Pinpoint the cell where the given text exists, returning its [x, y] midpoint coordinate. 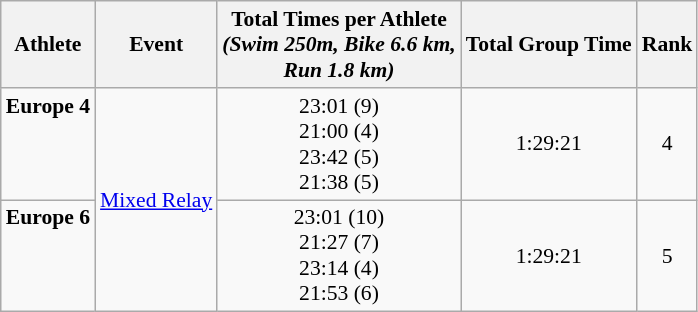
Europe 6 [48, 256]
Europe 4 [48, 144]
Mixed Relay [156, 200]
Rank [668, 44]
4 [668, 144]
Total Times per Athlete (Swim 250m, Bike 6.6 km, Run 1.8 km) [338, 44]
5 [668, 256]
Athlete [48, 44]
23:01 (10)21:27 (7)23:14 (4)21:53 (6) [338, 256]
Event [156, 44]
23:01 (9)21:00 (4)23:42 (5)21:38 (5) [338, 144]
Total Group Time [549, 44]
